Identify which cell holds the provided text, then report its (X, Y) central coordinate. 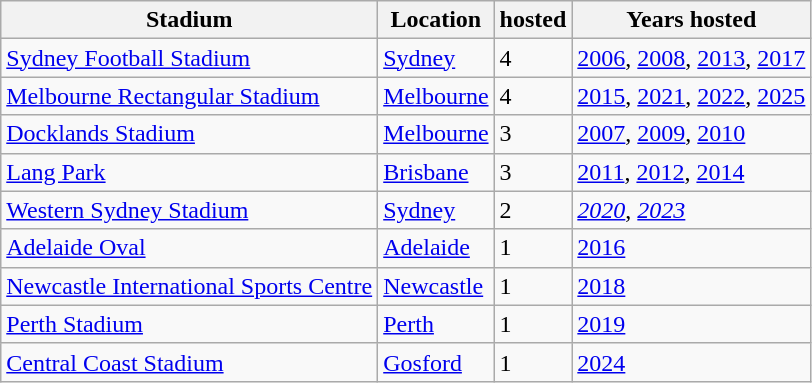
Sydney Football Stadium (190, 58)
2019 (692, 324)
2020, 2023 (692, 210)
Newcastle International Sports Centre (190, 286)
Adelaide Oval (190, 248)
Perth Stadium (190, 324)
Western Sydney Stadium (190, 210)
2007, 2009, 2010 (692, 134)
Newcastle (436, 286)
2016 (692, 248)
Stadium (190, 20)
Perth (436, 324)
Lang Park (190, 172)
2006, 2008, 2013, 2017 (692, 58)
2024 (692, 362)
2011, 2012, 2014 (692, 172)
hosted (533, 20)
Gosford (436, 362)
Years hosted (692, 20)
Adelaide (436, 248)
Melbourne Rectangular Stadium (190, 96)
Docklands Stadium (190, 134)
2018 (692, 286)
2015, 2021, 2022, 2025 (692, 96)
Central Coast Stadium (190, 362)
2 (533, 210)
Location (436, 20)
Brisbane (436, 172)
